Locate the cell with the specified text and output its (X, Y) center coordinate. 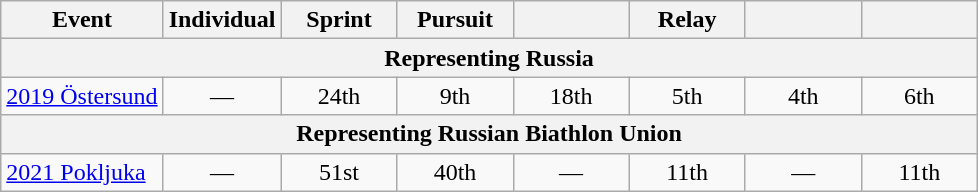
Representing Russian Biathlon Union (490, 134)
18th (571, 96)
Sprint (339, 20)
Pursuit (455, 20)
2021 Pokljuka (82, 172)
4th (803, 96)
Individual (222, 20)
6th (919, 96)
51st (339, 172)
Relay (687, 20)
2019 Östersund (82, 96)
Event (82, 20)
9th (455, 96)
5th (687, 96)
Representing Russia (490, 58)
24th (339, 96)
40th (455, 172)
